For the text-containing cell, return its midpoint in [x, y] coordinate format. 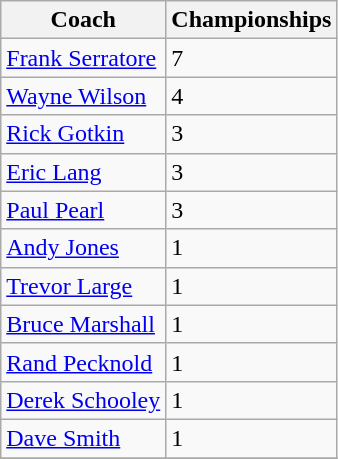
Paul Pearl [84, 210]
4 [252, 96]
Bruce Marshall [84, 324]
Dave Smith [84, 438]
Rick Gotkin [84, 134]
Rand Pecknold [84, 362]
Frank Serratore [84, 58]
Trevor Large [84, 286]
Derek Schooley [84, 400]
Eric Lang [84, 172]
Championships [252, 20]
7 [252, 58]
Andy Jones [84, 248]
Coach [84, 20]
Wayne Wilson [84, 96]
